Find where the given text appears and provide that cell's center as [X, Y] coordinate. 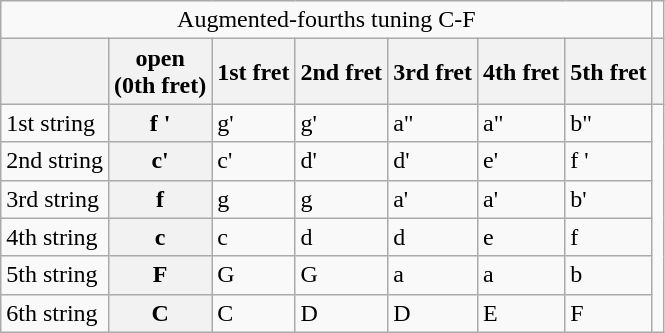
3rd string [55, 199]
b' [608, 199]
b" [608, 123]
5th fret [608, 72]
e [522, 237]
2nd fret [342, 72]
4th fret [522, 72]
open(0th fret) [160, 72]
4th string [55, 237]
1st fret [254, 72]
Augmented-fourths tuning C-F [326, 20]
3rd fret [433, 72]
1st string [55, 123]
b [608, 275]
5th string [55, 275]
E [522, 313]
e' [522, 161]
2nd string [55, 161]
6th string [55, 313]
